Capture the cell that displays the provided text and extract its [x, y] central coordinate. 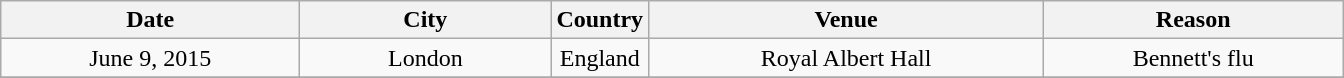
Country [600, 20]
Date [150, 20]
Bennett's flu [1194, 58]
Royal Albert Hall [846, 58]
Reason [1194, 20]
City [426, 20]
London [426, 58]
June 9, 2015 [150, 58]
England [600, 58]
Venue [846, 20]
